Scan for the cell matching the given text and deliver its [x, y] coordinate at center. 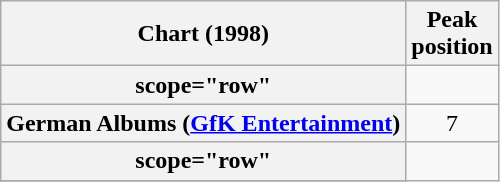
German Albums (GfK Entertainment) [204, 123]
7 [452, 123]
Peakposition [452, 34]
Chart (1998) [204, 34]
